Return the (x, y) coordinate for the center point of the cell that contains the specified text.  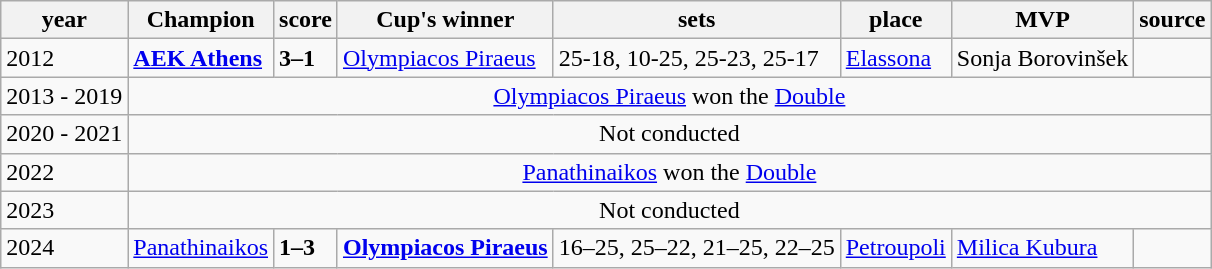
1–3 (306, 248)
Sonja Borovinšek (1042, 58)
Panathinaikos (201, 248)
Milica Kubura (1042, 248)
score (306, 20)
Olympiacos Piraeus won the Double (670, 96)
3–1 (306, 58)
25-18, 10-25, 25-23, 25-17 (696, 58)
source (1172, 20)
AEK Athens (201, 58)
2020 - 2021 (64, 134)
Elassona (896, 58)
MVP (1042, 20)
2022 (64, 172)
16–25, 25–22, 21–25, 22–25 (696, 248)
Champion (201, 20)
Panathinaikos won the Double (670, 172)
2023 (64, 210)
2013 - 2019 (64, 96)
2012 (64, 58)
Cup's winner (445, 20)
place (896, 20)
sets (696, 20)
2024 (64, 248)
Petroupoli (896, 248)
year (64, 20)
